Detect which cell encompasses the target text, then output its [X, Y] center coordinate. 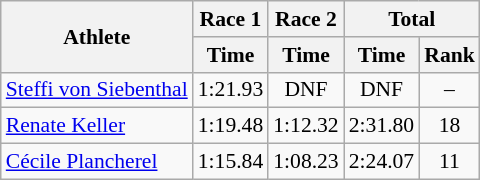
Race 2 [306, 19]
2:31.80 [382, 126]
– [450, 90]
Athlete [97, 36]
11 [450, 162]
1:08.23 [306, 162]
Cécile Plancherel [97, 162]
Total [412, 19]
2:24.07 [382, 162]
Race 1 [230, 19]
1:21.93 [230, 90]
1:19.48 [230, 126]
Rank [450, 55]
1:12.32 [306, 126]
Renate Keller [97, 126]
18 [450, 126]
1:15.84 [230, 162]
Steffi von Siebenthal [97, 90]
